Provide the (X, Y) coordinate of the cell's center where the given text is located.  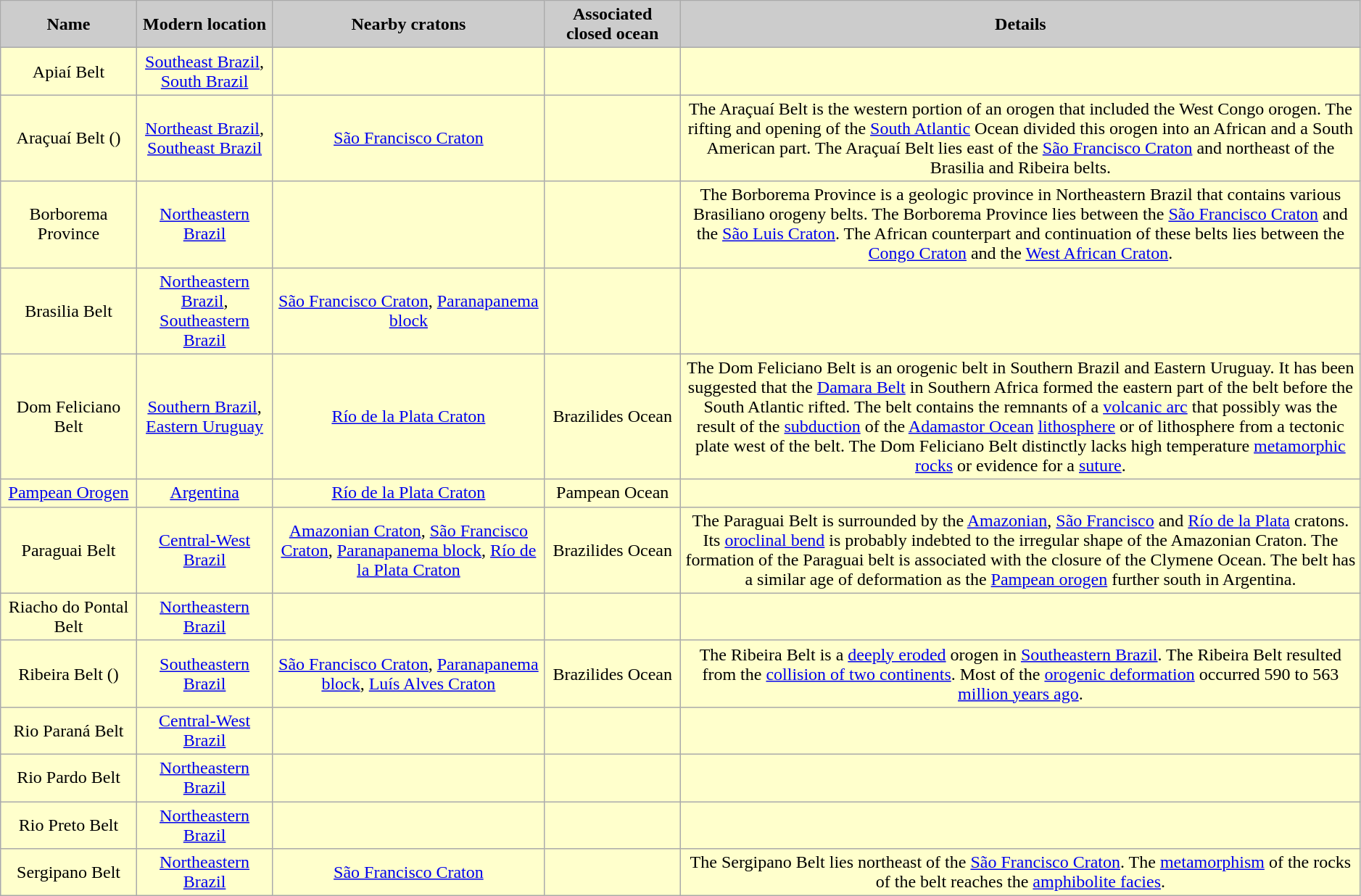
The Sergipano Belt lies northeast of the São Francisco Craton. The metamorphism of the rocks of the belt reaches the amphibolite facies. (1020, 873)
Argentina (204, 493)
Southeast Brazil, South Brazil (204, 71)
Borborema Province (69, 225)
Brasilia Belt (69, 310)
Rio Pardo Belt (69, 777)
Southern Brazil, Eastern Uruguay (204, 416)
Amazonian Craton, São Francisco Craton, Paranapanema block, Río de la Plata Craton (409, 549)
Northeast Brazil, Southeast Brazil (204, 138)
Rio Preto Belt (69, 825)
São Francisco Craton, Paranapanema block, Luís Alves Craton (409, 673)
Associated closed ocean (613, 25)
Pampean Ocean (613, 493)
Sergipano Belt (69, 873)
Rio Paraná Belt (69, 731)
Name (69, 25)
Details (1020, 25)
São Francisco Craton, Paranapanema block (409, 310)
Ribeira Belt () (69, 673)
Araçuaí Belt () (69, 138)
Apiaí Belt (69, 71)
Northeastern Brazil, Southeastern Brazil (204, 310)
Nearby cratons (409, 25)
Modern location (204, 25)
Dom Feliciano Belt (69, 416)
Pampean Orogen (69, 493)
Southeastern Brazil (204, 673)
Riacho do Pontal Belt (69, 616)
Paraguai Belt (69, 549)
